Capture the cell that displays the provided text and extract its (X, Y) central coordinate. 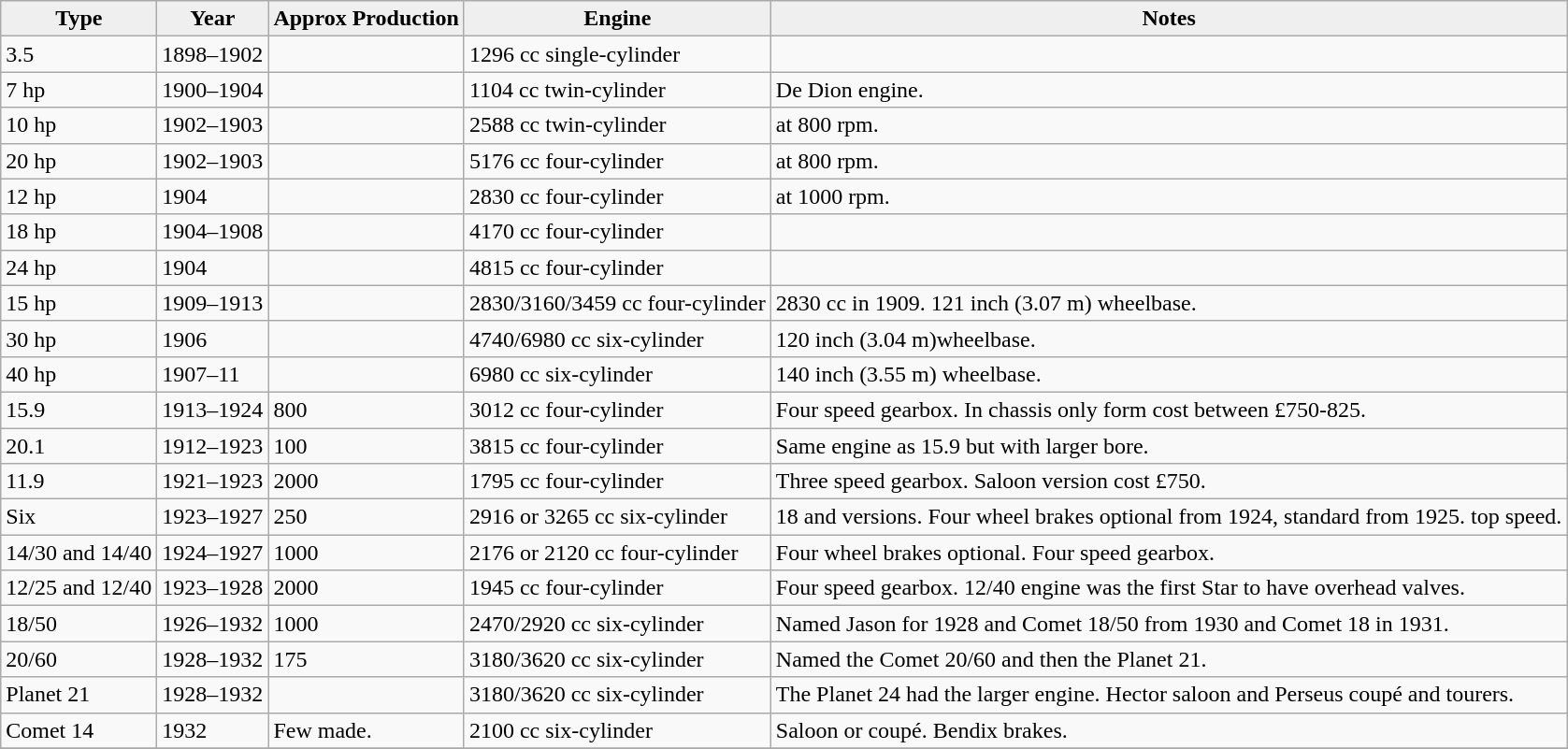
1104 cc twin-cylinder (617, 90)
Engine (617, 19)
Four speed gearbox. 12/40 engine was the first Star to have overhead valves. (1169, 588)
Three speed gearbox. Saloon version cost £750. (1169, 482)
3815 cc four-cylinder (617, 446)
18/50 (79, 624)
20 hp (79, 161)
Six (79, 517)
5176 cc four-cylinder (617, 161)
1921–1923 (213, 482)
1898–1902 (213, 54)
1296 cc single-cylinder (617, 54)
Named the Comet 20/60 and then the Planet 21. (1169, 659)
4170 cc four-cylinder (617, 232)
1926–1932 (213, 624)
1907–11 (213, 374)
18 hp (79, 232)
1904–1908 (213, 232)
15 hp (79, 303)
Same engine as 15.9 but with larger bore. (1169, 446)
1924–1927 (213, 553)
2830 cc four-cylinder (617, 196)
2588 cc twin-cylinder (617, 125)
4815 cc four-cylinder (617, 267)
140 inch (3.55 m) wheelbase. (1169, 374)
Notes (1169, 19)
2176 or 2120 cc four-cylinder (617, 553)
1909–1913 (213, 303)
1795 cc four-cylinder (617, 482)
Type (79, 19)
20/60 (79, 659)
1923–1927 (213, 517)
2830 cc in 1909. 121 inch (3.07 m) wheelbase. (1169, 303)
30 hp (79, 338)
11.9 (79, 482)
Four wheel brakes optional. Four speed gearbox. (1169, 553)
Comet 14 (79, 730)
2830/3160/3459 cc four-cylinder (617, 303)
Few made. (367, 730)
24 hp (79, 267)
Planet 21 (79, 695)
1923–1928 (213, 588)
1945 cc four-cylinder (617, 588)
2470/2920 cc six-cylinder (617, 624)
Saloon or coupé. Bendix brakes. (1169, 730)
1906 (213, 338)
175 (367, 659)
The Planet 24 had the larger engine. Hector saloon and Perseus coupé and tourers. (1169, 695)
at 1000 rpm. (1169, 196)
15.9 (79, 410)
3.5 (79, 54)
4740/6980 cc six-cylinder (617, 338)
800 (367, 410)
20.1 (79, 446)
3012 cc four-cylinder (617, 410)
1900–1904 (213, 90)
40 hp (79, 374)
100 (367, 446)
1913–1924 (213, 410)
14/30 and 14/40 (79, 553)
250 (367, 517)
10 hp (79, 125)
12 hp (79, 196)
2100 cc six-cylinder (617, 730)
Year (213, 19)
6980 cc six-cylinder (617, 374)
18 and versions. Four wheel brakes optional from 1924, standard from 1925. top speed. (1169, 517)
7 hp (79, 90)
Approx Production (367, 19)
1932 (213, 730)
2916 or 3265 cc six-cylinder (617, 517)
1912–1923 (213, 446)
Four speed gearbox. In chassis only form cost between £750-825. (1169, 410)
De Dion engine. (1169, 90)
12/25 and 12/40 (79, 588)
Named Jason for 1928 and Comet 18/50 from 1930 and Comet 18 in 1931. (1169, 624)
120 inch (3.04 m)wheelbase. (1169, 338)
